Detect which cell encompasses the target text, then output its (x, y) center coordinate. 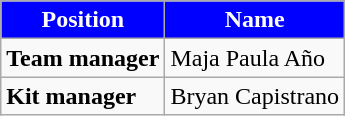
Kit manager (83, 96)
Team manager (83, 58)
Maja Paula Año (255, 58)
Name (255, 20)
Position (83, 20)
Bryan Capistrano (255, 96)
